Locate the cell with the specified text and output its [x, y] center coordinate. 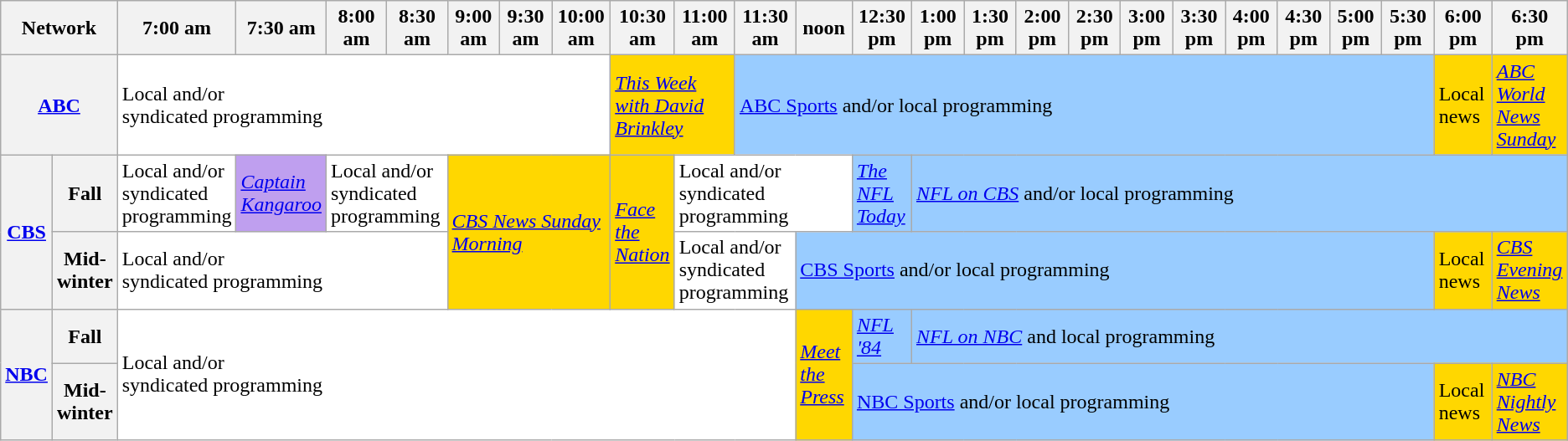
1:30 pm [990, 28]
NFL on NBC and local programming [1240, 336]
4:00 pm [1251, 28]
9:00 am [473, 28]
3:30 pm [1199, 28]
Face the Nation [642, 232]
1:00 pm [937, 28]
3:00 pm [1147, 28]
2:30 pm [1095, 28]
11:00 am [704, 28]
noon [824, 28]
2:00 pm [1042, 28]
NBC Nightly News [1529, 402]
ABC [59, 105]
7:30 am [281, 28]
The NFL Today [881, 193]
10:30 am [642, 28]
NBC [27, 375]
Captain Kangaroo [281, 193]
ABC World News Sunday [1529, 105]
8:30 am [417, 28]
4:30 pm [1303, 28]
10:00 am [581, 28]
6:30 pm [1529, 28]
NBC Sports and/or local programming [1142, 402]
This Week with David Brinkley [673, 105]
CBS News Sunday Morning [529, 232]
5:30 pm [1408, 28]
12:30 pm [881, 28]
7:00 am [177, 28]
9:30 am [525, 28]
5:00 pm [1355, 28]
11:30 am [765, 28]
NFL on CBS and/or local programming [1240, 193]
CBS Sports and/or local programming [1115, 270]
ABC Sports and/or local programming [1084, 105]
6:00 pm [1462, 28]
Meet the Press [824, 375]
CBS Evening News [1529, 270]
CBS [27, 232]
8:00 am [356, 28]
Network [59, 28]
NFL '84 [881, 336]
